Locate the cell with the specified text and output its [X, Y] center coordinate. 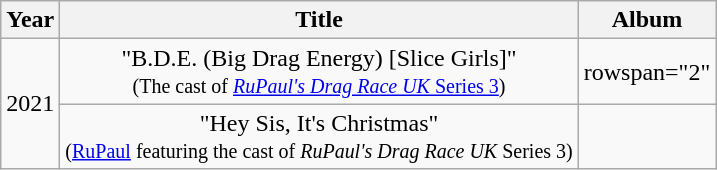
Title [319, 20]
"B.D.E. (Big Drag Energy) [Slice Girls]"(The cast of RuPaul's Drag Race UK Series 3) [319, 72]
2021 [30, 104]
Album [647, 20]
rowspan="2" [647, 72]
"Hey Sis, It's Christmas"(RuPaul featuring the cast of RuPaul's Drag Race UK Series 3) [319, 136]
Year [30, 20]
